Capture the cell that displays the provided text and extract its (x, y) central coordinate. 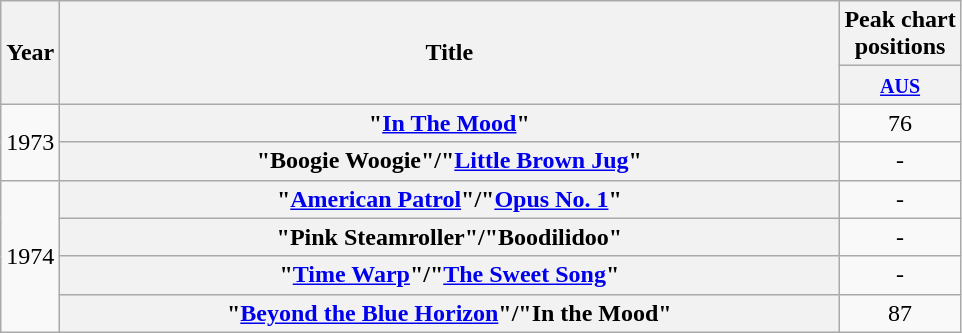
"Beyond the Blue Horizon"/"In the Mood" (450, 313)
AUS (900, 85)
1974 (30, 256)
87 (900, 313)
1973 (30, 142)
Peak chartpositions (900, 34)
"Pink Steamroller"/"Boodilidoo" (450, 237)
76 (900, 123)
Title (450, 52)
"Boogie Woogie"/"Little Brown Jug" (450, 161)
"American Patrol"/"Opus No. 1" (450, 199)
"In The Mood" (450, 123)
Year (30, 52)
"Time Warp"/"The Sweet Song" (450, 275)
